Determine the [X, Y] coordinate at the center of the cell enclosing the given text.  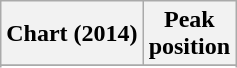
Chart (2014) [72, 34]
Peakposition [189, 34]
